Output the [x, y] coordinate of the center of the cell containing the given text.  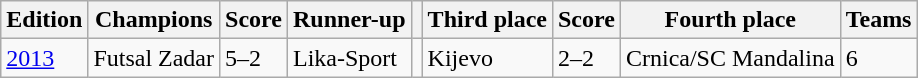
Edition [44, 20]
Lika-Sport [349, 58]
Champions [154, 20]
5–2 [254, 58]
Third place [487, 20]
Fourth place [730, 20]
Crnica/SC Mandalina [730, 58]
Runner-up [349, 20]
Futsal Zadar [154, 58]
2013 [44, 58]
2–2 [586, 58]
Teams [878, 20]
6 [878, 58]
Kijevo [487, 58]
